Capture the cell that displays the provided text and extract its [X, Y] central coordinate. 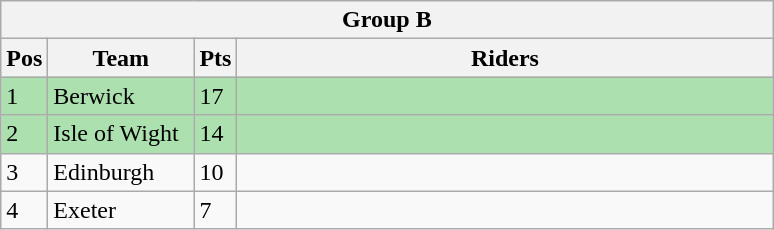
Edinburgh [121, 172]
17 [216, 96]
10 [216, 172]
Berwick [121, 96]
4 [24, 210]
Riders [505, 58]
Team [121, 58]
Isle of Wight [121, 134]
Exeter [121, 210]
2 [24, 134]
14 [216, 134]
7 [216, 210]
Pts [216, 58]
Group B [387, 20]
1 [24, 96]
Pos [24, 58]
3 [24, 172]
